Locate the cell with the specified text and output its [X, Y] center coordinate. 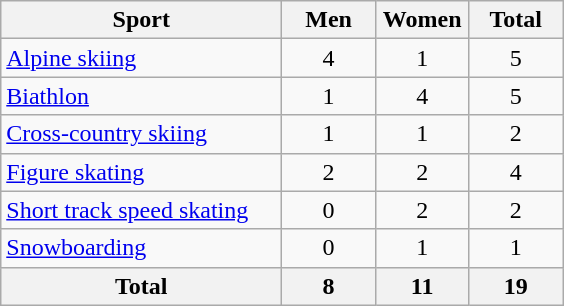
Cross-country skiing [142, 134]
Short track speed skating [142, 210]
11 [422, 286]
Biathlon [142, 96]
Snowboarding [142, 248]
19 [516, 286]
Men [329, 20]
8 [329, 286]
Figure skating [142, 172]
Alpine skiing [142, 58]
Women [422, 20]
Sport [142, 20]
